Search for the cell housing the specified text and yield its (X, Y) center coordinate. 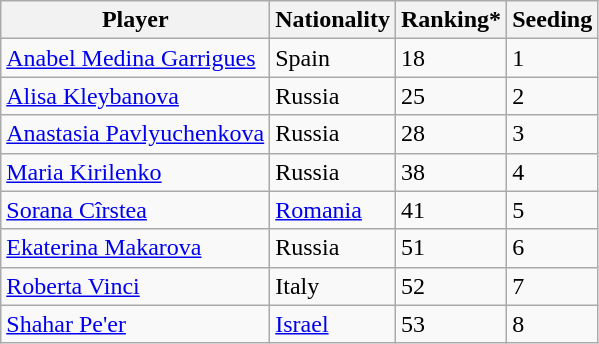
5 (552, 210)
Spain (333, 58)
Ranking* (450, 20)
Maria Kirilenko (136, 172)
Ekaterina Makarova (136, 248)
Shahar Pe'er (136, 324)
Player (136, 20)
Israel (333, 324)
2 (552, 96)
3 (552, 134)
51 (450, 248)
Anabel Medina Garrigues (136, 58)
Roberta Vinci (136, 286)
18 (450, 58)
4 (552, 172)
25 (450, 96)
8 (552, 324)
7 (552, 286)
Anastasia Pavlyuchenkova (136, 134)
52 (450, 286)
53 (450, 324)
41 (450, 210)
6 (552, 248)
Alisa Kleybanova (136, 96)
Nationality (333, 20)
38 (450, 172)
1 (552, 58)
Romania (333, 210)
Seeding (552, 20)
Sorana Cîrstea (136, 210)
Italy (333, 286)
28 (450, 134)
